Pinpoint the cell where the given text exists, returning its (x, y) midpoint coordinate. 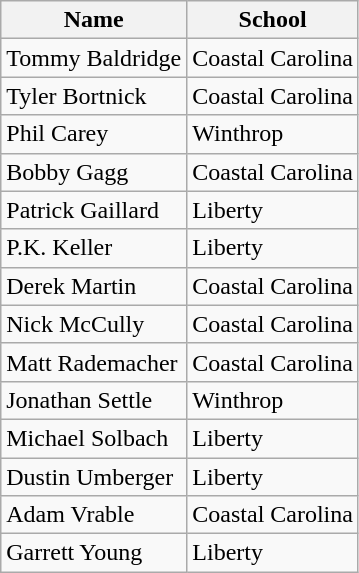
School (273, 20)
Garrett Young (94, 553)
Name (94, 20)
Tommy Baldridge (94, 58)
Nick McCully (94, 324)
Patrick Gaillard (94, 210)
Michael Solbach (94, 438)
Bobby Gagg (94, 172)
Matt Rademacher (94, 362)
Dustin Umberger (94, 477)
Jonathan Settle (94, 400)
Derek Martin (94, 286)
Phil Carey (94, 134)
Adam Vrable (94, 515)
Tyler Bortnick (94, 96)
P.K. Keller (94, 248)
